Search for the cell housing the specified text and yield its [x, y] center coordinate. 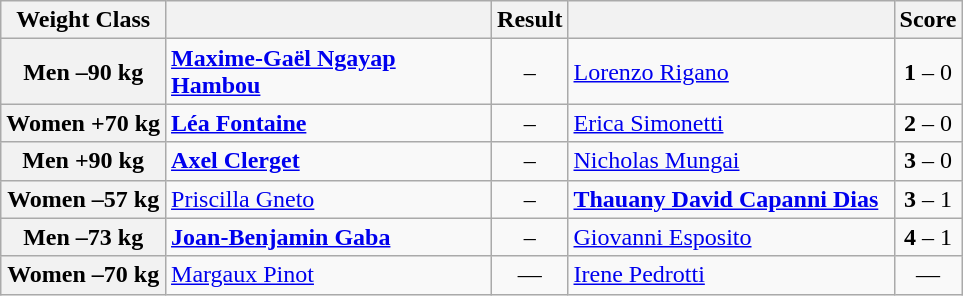
Giovanni Esposito [731, 237]
Men –90 kg [84, 72]
Léa Fontaine [329, 123]
3 – 0 [928, 161]
Joan-Benjamin Gaba [329, 237]
Women +70 kg [84, 123]
Thauany David Capanni Dias [731, 199]
Nicholas Mungai [731, 161]
Lorenzo Rigano [731, 72]
Maxime-Gaël Ngayap Hambou [329, 72]
Result [530, 20]
2 – 0 [928, 123]
Erica Simonetti [731, 123]
Margaux Pinot [329, 275]
4 – 1 [928, 237]
Women –57 kg [84, 199]
Irene Pedrotti [731, 275]
Weight Class [84, 20]
Men –73 kg [84, 237]
Score [928, 20]
Priscilla Gneto [329, 199]
1 – 0 [928, 72]
3 – 1 [928, 199]
Women –70 kg [84, 275]
Men +90 kg [84, 161]
Axel Clerget [329, 161]
